For the text-containing cell, return its midpoint in (x, y) coordinate format. 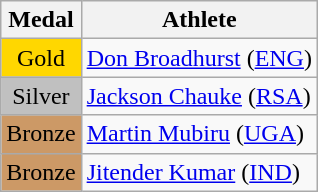
Jitender Kumar (IND) (199, 172)
Silver (41, 96)
Don Broadhurst (ENG) (199, 58)
Gold (41, 58)
Athlete (199, 20)
Medal (41, 20)
Jackson Chauke (RSA) (199, 96)
Martin Mubiru (UGA) (199, 134)
